Scan for the cell matching the given text and deliver its (X, Y) coordinate at center. 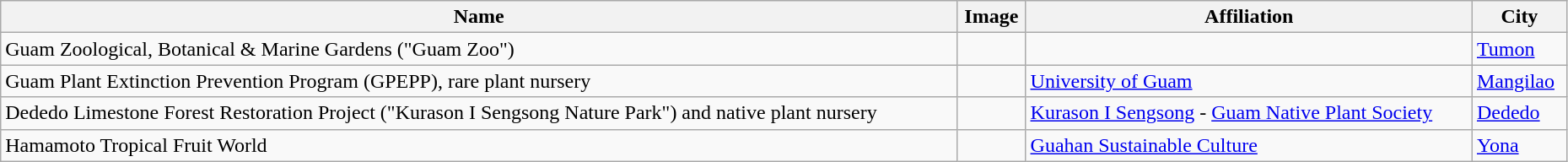
Guam Plant Extinction Prevention Program (GPEPP), rare plant nursery (479, 81)
Name (479, 17)
Yona (1519, 145)
City (1519, 17)
Tumon (1519, 49)
Hamamoto Tropical Fruit World (479, 145)
University of Guam (1248, 81)
Dededo Limestone Forest Restoration Project ("Kurason I Sengsong Nature Park") and native plant nursery (479, 113)
Affiliation (1248, 17)
Dededo (1519, 113)
Guam Zoological, Botanical & Marine Gardens ("Guam Zoo") (479, 49)
Guahan Sustainable Culture (1248, 145)
Image (992, 17)
Kurason I Sengsong - Guam Native Plant Society (1248, 113)
Mangilao (1519, 81)
